Return the [X, Y] coordinate for the center point of the cell that contains the specified text.  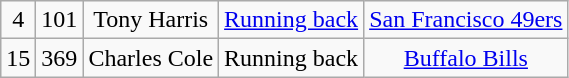
San Francisco 49ers [466, 20]
369 [60, 58]
101 [60, 20]
15 [18, 58]
4 [18, 20]
Tony Harris [151, 20]
Buffalo Bills [466, 58]
Charles Cole [151, 58]
